Detect which cell encompasses the target text, then output its [x, y] center coordinate. 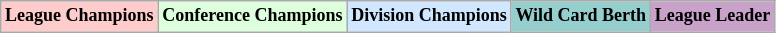
League Leader [712, 16]
League Champions [80, 16]
Division Champions [429, 16]
Wild Card Berth [580, 16]
Conference Champions [252, 16]
